Detect which cell encompasses the target text, then output its (x, y) center coordinate. 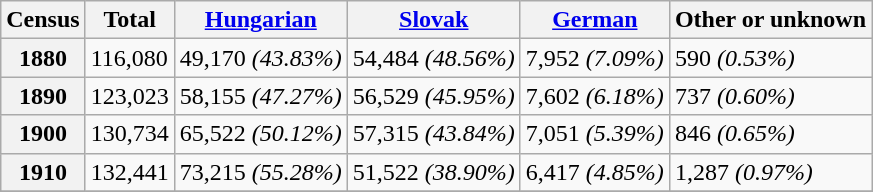
590 (0.53%) (770, 58)
1900 (43, 134)
6,417 (4.85%) (594, 172)
1,287 (0.97%) (770, 172)
56,529 (45.95%) (434, 96)
7,602 (6.18%) (594, 96)
1890 (43, 96)
116,080 (130, 58)
737 (0.60%) (770, 96)
7,051 (5.39%) (594, 134)
57,315 (43.84%) (434, 134)
1880 (43, 58)
1910 (43, 172)
Other or unknown (770, 20)
73,215 (55.28%) (260, 172)
49,170 (43.83%) (260, 58)
58,155 (47.27%) (260, 96)
Census (43, 20)
German (594, 20)
65,522 (50.12%) (260, 134)
51,522 (38.90%) (434, 172)
130,734 (130, 134)
Slovak (434, 20)
Total (130, 20)
Hungarian (260, 20)
7,952 (7.09%) (594, 58)
846 (0.65%) (770, 134)
123,023 (130, 96)
54,484 (48.56%) (434, 58)
132,441 (130, 172)
